Scan for the cell matching the given text and deliver its [X, Y] coordinate at center. 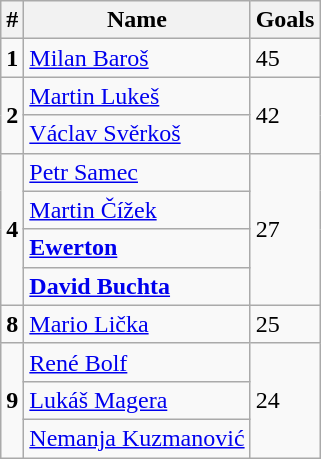
27 [285, 229]
# [12, 20]
Lukáš Magera [137, 400]
Václav Svěrkoš [137, 134]
Milan Baroš [137, 58]
Nemanja Kuzmanović [137, 438]
Petr Samec [137, 172]
9 [12, 400]
Name [137, 20]
Goals [285, 20]
Martin Lukeš [137, 96]
8 [12, 324]
David Buchta [137, 286]
René Bolf [137, 362]
4 [12, 229]
1 [12, 58]
2 [12, 115]
Mario Lička [137, 324]
42 [285, 115]
25 [285, 324]
Ewerton [137, 248]
45 [285, 58]
24 [285, 400]
Martin Čížek [137, 210]
